Return the (X, Y) coordinate for the center point of the cell that contains the specified text.  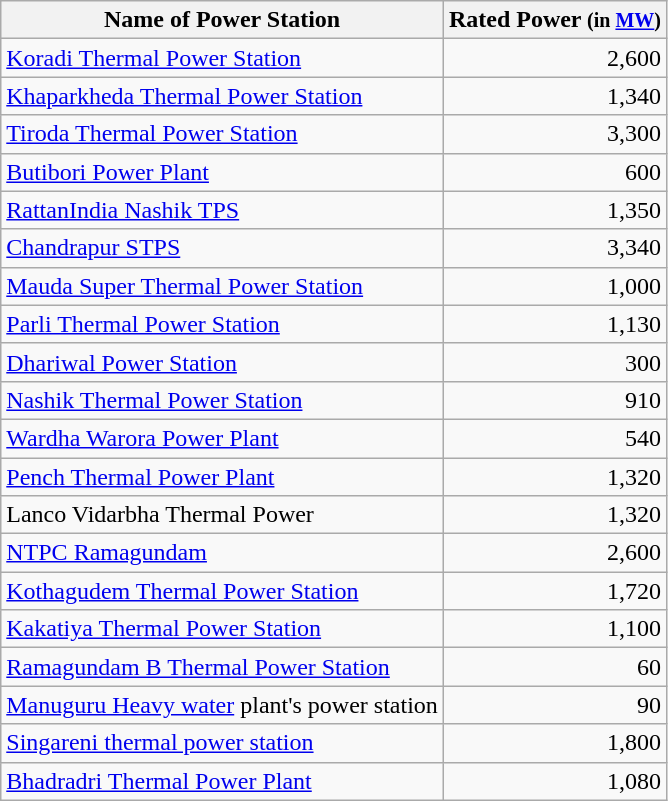
1,130 (554, 324)
Ramagundam B Thermal Power Station (222, 667)
1,800 (554, 743)
Singareni thermal power station (222, 743)
Wardha Warora Power Plant (222, 438)
1,340 (554, 96)
Kakatiya Thermal Power Station (222, 629)
Chandrapur STPS (222, 248)
Kothagudem Thermal Power Station (222, 591)
Dhariwal Power Station (222, 362)
60 (554, 667)
Name of Power Station (222, 20)
3,300 (554, 134)
3,340 (554, 248)
Nashik Thermal Power Station (222, 400)
Bhadradri Thermal Power Plant (222, 781)
90 (554, 705)
Khaparkheda Thermal Power Station (222, 96)
Rated Power (in MW) (554, 20)
Tiroda Thermal Power Station (222, 134)
300 (554, 362)
RattanIndia Nashik TPS (222, 210)
910 (554, 400)
1,350 (554, 210)
Butibori Power Plant (222, 172)
Parli Thermal Power Station (222, 324)
Pench Thermal Power Plant (222, 477)
Manuguru Heavy water plant's power station (222, 705)
600 (554, 172)
1,720 (554, 591)
1,080 (554, 781)
Lanco Vidarbha Thermal Power (222, 515)
1,000 (554, 286)
1,100 (554, 629)
NTPC Ramagundam (222, 553)
Koradi Thermal Power Station (222, 58)
Mauda Super Thermal Power Station (222, 286)
540 (554, 438)
